Scan for the cell matching the given text and deliver its (x, y) coordinate at center. 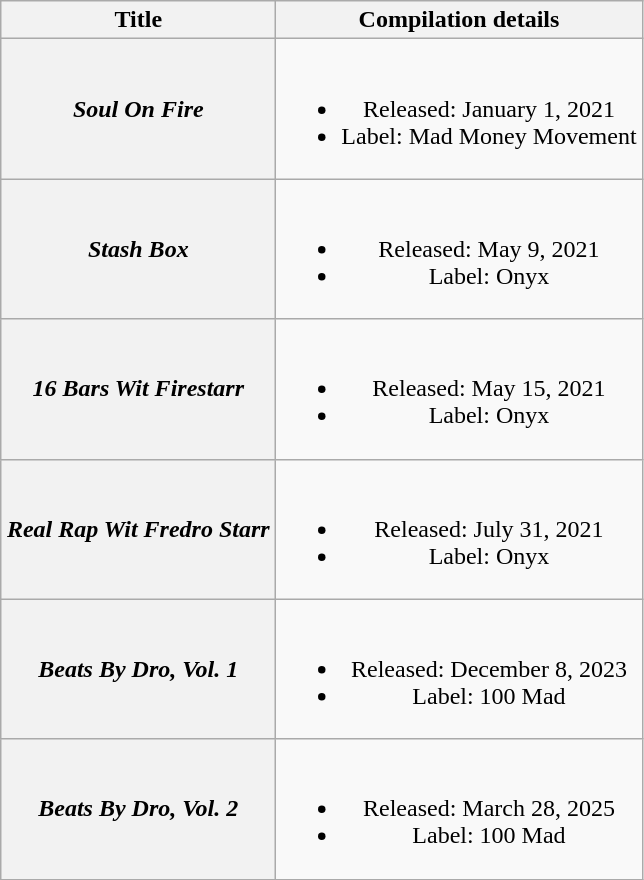
Released: May 15, 2021Label: Onyx (459, 389)
Released: July 31, 2021Label: Onyx (459, 529)
Stash Box (138, 249)
Soul On Fire (138, 109)
Beats By Dro, Vol. 2 (138, 809)
Released: May 9, 2021Label: Onyx (459, 249)
Title (138, 20)
Released: December 8, 2023Label: 100 Mad (459, 669)
Released: January 1, 2021Label: Mad Money Movement (459, 109)
Released: March 28, 2025Label: 100 Mad (459, 809)
Beats By Dro, Vol. 1 (138, 669)
Compilation details (459, 20)
Real Rap Wit Fredro Starr (138, 529)
16 Bars Wit Firestarr (138, 389)
